Determine the [x, y] coordinate at the center of the cell enclosing the given text.  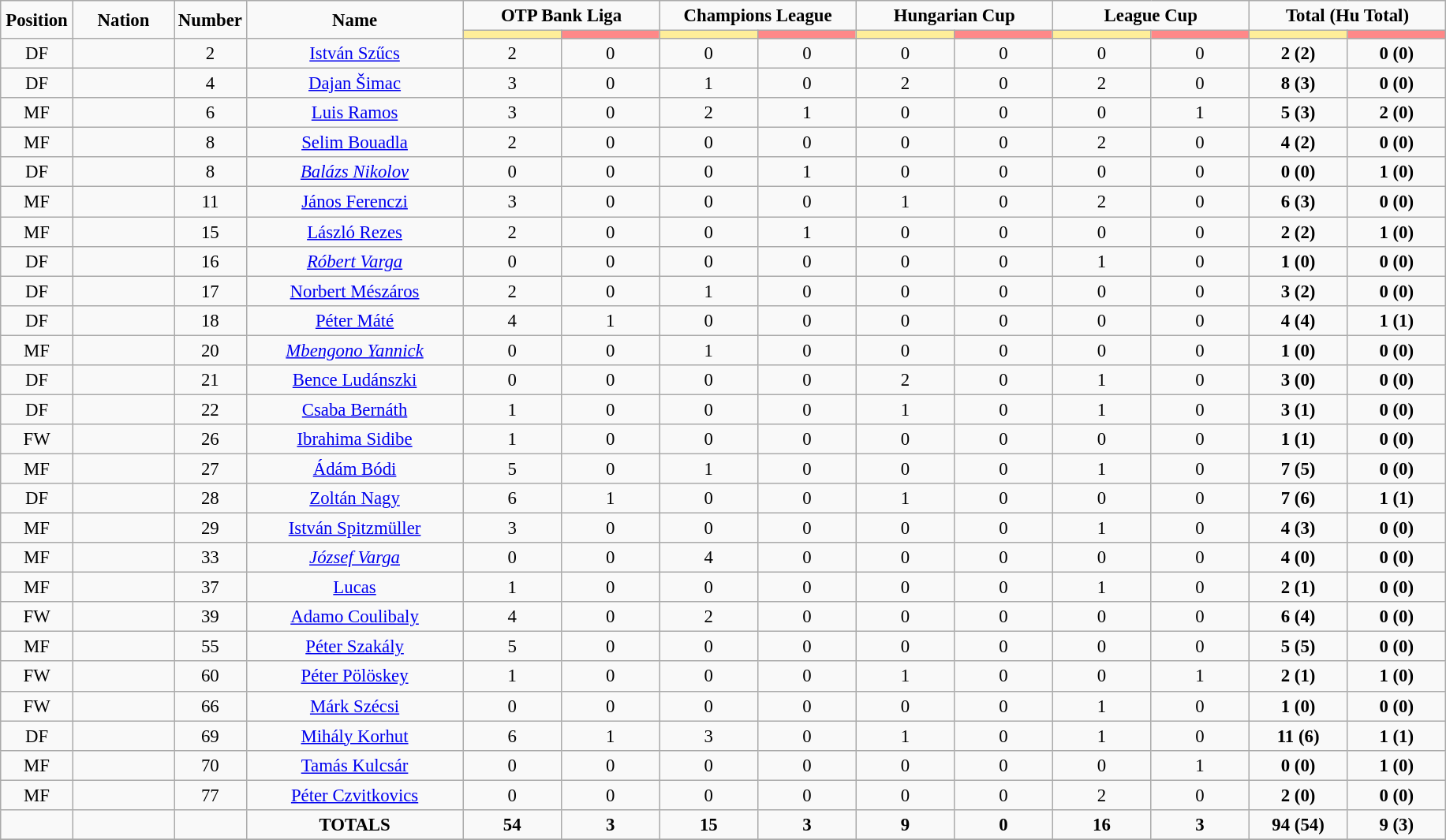
Total (Hu Total) [1347, 16]
Norbert Mészáros [355, 291]
5 (3) [1298, 113]
Balázs Nikolov [355, 173]
Csaba Bernáth [355, 409]
Adamo Coulibaly [355, 617]
11 (6) [1298, 736]
OTP Bank Liga [562, 16]
3 (2) [1298, 291]
Tamás Kulcsár [355, 765]
Mihály Korhut [355, 736]
33 [211, 558]
94 (54) [1298, 825]
István Szűcs [355, 54]
22 [211, 409]
6 (3) [1298, 202]
Péter Czvitkovics [355, 795]
7 (6) [1298, 498]
Ádám Bódi [355, 469]
TOTALS [355, 825]
Luis Ramos [355, 113]
66 [211, 706]
Champions League [757, 16]
István Spitzmüller [355, 528]
Hungarian Cup [955, 16]
77 [211, 795]
55 [211, 647]
60 [211, 677]
4 (4) [1298, 320]
9 (3) [1396, 825]
70 [211, 765]
28 [211, 498]
29 [211, 528]
4 (0) [1298, 558]
Péter Szakály [355, 647]
Selim Bouadla [355, 143]
54 [513, 825]
Ibrahima Sidibe [355, 439]
8 (3) [1298, 84]
39 [211, 617]
Name [355, 20]
Number [211, 20]
9 [906, 825]
7 (5) [1298, 469]
János Ferenczi [355, 202]
20 [211, 350]
József Varga [355, 558]
6 (4) [1298, 617]
17 [211, 291]
Péter Máté [355, 320]
Zoltán Nagy [355, 498]
3 (1) [1298, 409]
Position [37, 20]
3 (0) [1298, 380]
Nation [123, 20]
69 [211, 736]
11 [211, 202]
Péter Pölöskey [355, 677]
5 (5) [1298, 647]
Márk Szécsi [355, 706]
27 [211, 469]
Lucas [355, 588]
26 [211, 439]
4 (2) [1298, 143]
Bence Ludánszki [355, 380]
18 [211, 320]
League Cup [1150, 16]
Róbert Varga [355, 261]
Mbengono Yannick [355, 350]
Dajan Šimac [355, 84]
37 [211, 588]
4 (3) [1298, 528]
21 [211, 380]
László Rezes [355, 232]
